Capture the cell that displays the provided text and extract its (x, y) central coordinate. 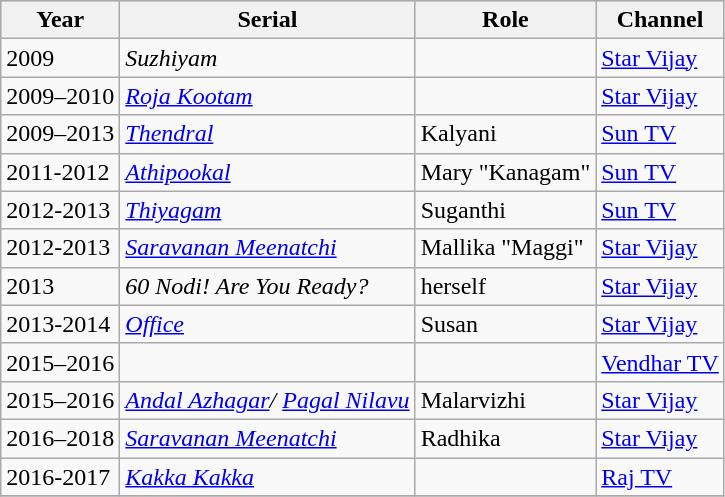
Serial (268, 20)
Role (506, 20)
Andal Azhagar/ Pagal Nilavu (268, 400)
2016–2018 (60, 438)
Vendhar TV (660, 362)
2011-2012 (60, 172)
herself (506, 286)
Office (268, 324)
Mallika "Maggi" (506, 248)
Malarvizhi (506, 400)
Thiyagam (268, 210)
2009 (60, 58)
Year (60, 20)
Thendral (268, 134)
Raj TV (660, 477)
Susan (506, 324)
2009–2010 (60, 96)
Kalyani (506, 134)
Kakka Kakka (268, 477)
2009–2013 (60, 134)
60 Nodi! Are You Ready? (268, 286)
Channel (660, 20)
Athipookal (268, 172)
Mary "Kanagam" (506, 172)
Roja Kootam (268, 96)
Suzhiyam (268, 58)
Radhika (506, 438)
2013 (60, 286)
Suganthi (506, 210)
2016-2017 (60, 477)
2013-2014 (60, 324)
